Output the [x, y] coordinate of the center of the cell containing the given text.  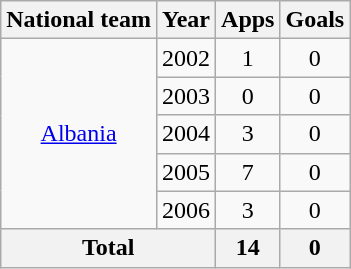
Apps [248, 20]
1 [248, 58]
Total [108, 248]
Albania [79, 134]
2002 [186, 58]
Year [186, 20]
2004 [186, 134]
2005 [186, 172]
2006 [186, 210]
Goals [315, 20]
7 [248, 172]
2003 [186, 96]
National team [79, 20]
14 [248, 248]
